Return [X, Y] of the center of cell containing provided text 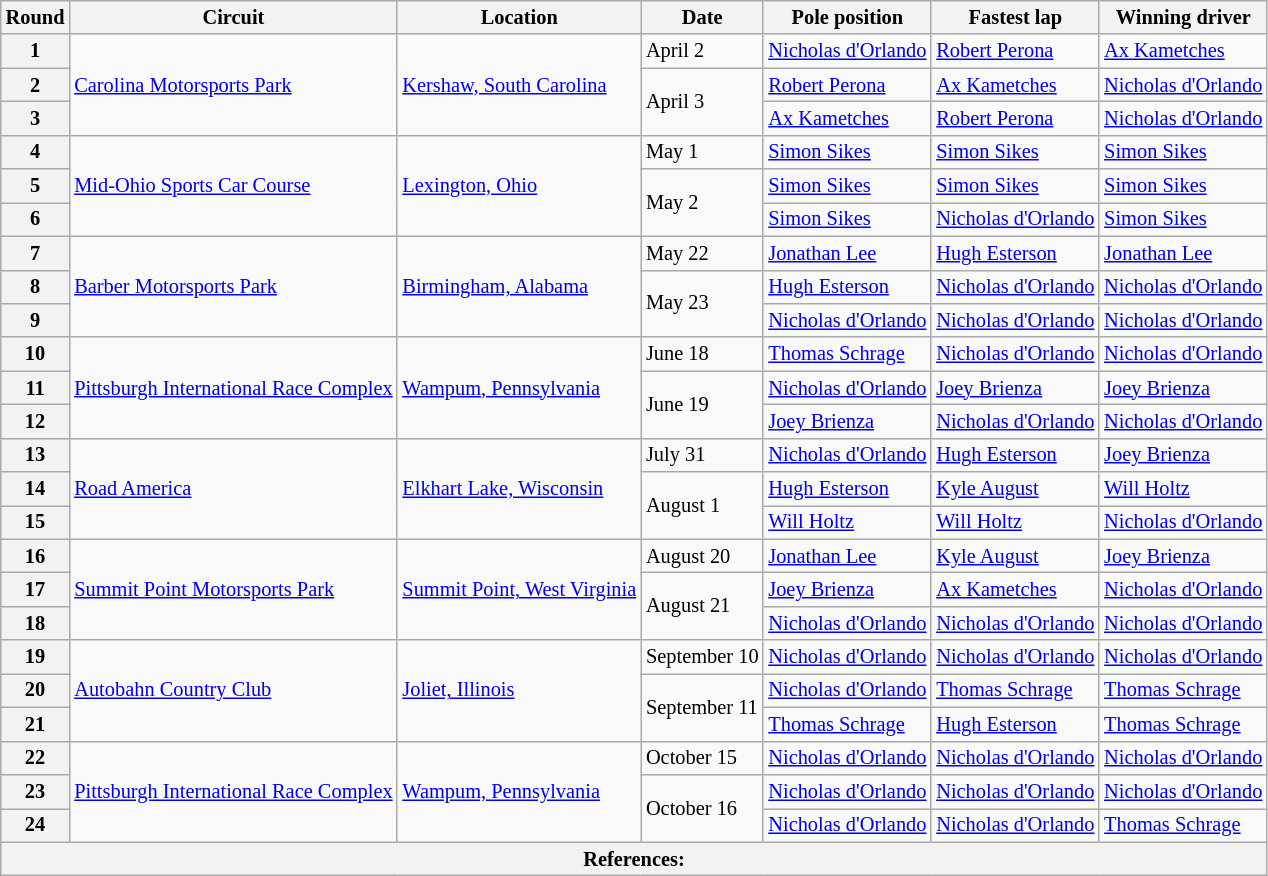
Birmingham, Alabama [519, 286]
3 [36, 118]
Pole position [847, 17]
4 [36, 152]
October 15 [702, 758]
12 [36, 421]
Round [36, 17]
10 [36, 354]
September 11 [702, 706]
April 2 [702, 51]
Summit Point, West Virginia [519, 590]
7 [36, 253]
13 [36, 455]
August 21 [702, 606]
Winning driver [1183, 17]
References: [634, 859]
24 [36, 825]
8 [36, 287]
Joliet, Illinois [519, 690]
October 16 [702, 808]
17 [36, 589]
11 [36, 388]
May 1 [702, 152]
May 23 [702, 304]
21 [36, 724]
5 [36, 186]
May 22 [702, 253]
Kershaw, South Carolina [519, 84]
6 [36, 219]
22 [36, 758]
June 19 [702, 404]
Date [702, 17]
20 [36, 690]
1 [36, 51]
Road America [233, 488]
Carolina Motorsports Park [233, 84]
August 20 [702, 556]
September 10 [702, 657]
9 [36, 320]
May 2 [702, 202]
16 [36, 556]
July 31 [702, 455]
Barber Motorsports Park [233, 286]
April 3 [702, 102]
15 [36, 522]
Elkhart Lake, Wisconsin [519, 488]
Autobahn Country Club [233, 690]
June 18 [702, 354]
2 [36, 85]
Summit Point Motorsports Park [233, 590]
Circuit [233, 17]
18 [36, 623]
23 [36, 791]
Lexington, Ohio [519, 186]
14 [36, 489]
Fastest lap [1015, 17]
Location [519, 17]
August 1 [702, 506]
19 [36, 657]
Mid-Ohio Sports Car Course [233, 186]
